Find where the given text appears and provide that cell's center as [x, y] coordinate. 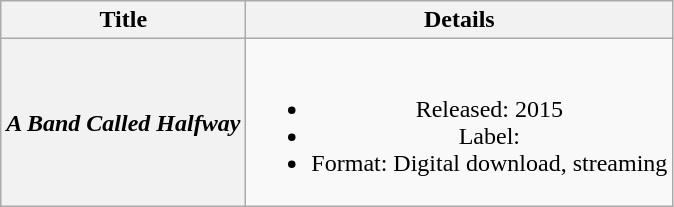
Released: 2015 Label: Format: Digital download, streaming [460, 122]
Title [124, 20]
A Band Called Halfway [124, 122]
Details [460, 20]
